Provide the [X, Y] coordinate of the cell's center where the given text is located.  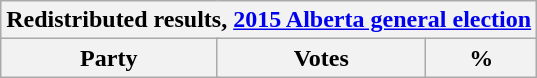
% [482, 58]
Redistributed results, 2015 Alberta general election [269, 20]
Party [109, 58]
Votes [322, 58]
